Provide the [x, y] coordinate of the cell's center where the given text is located.  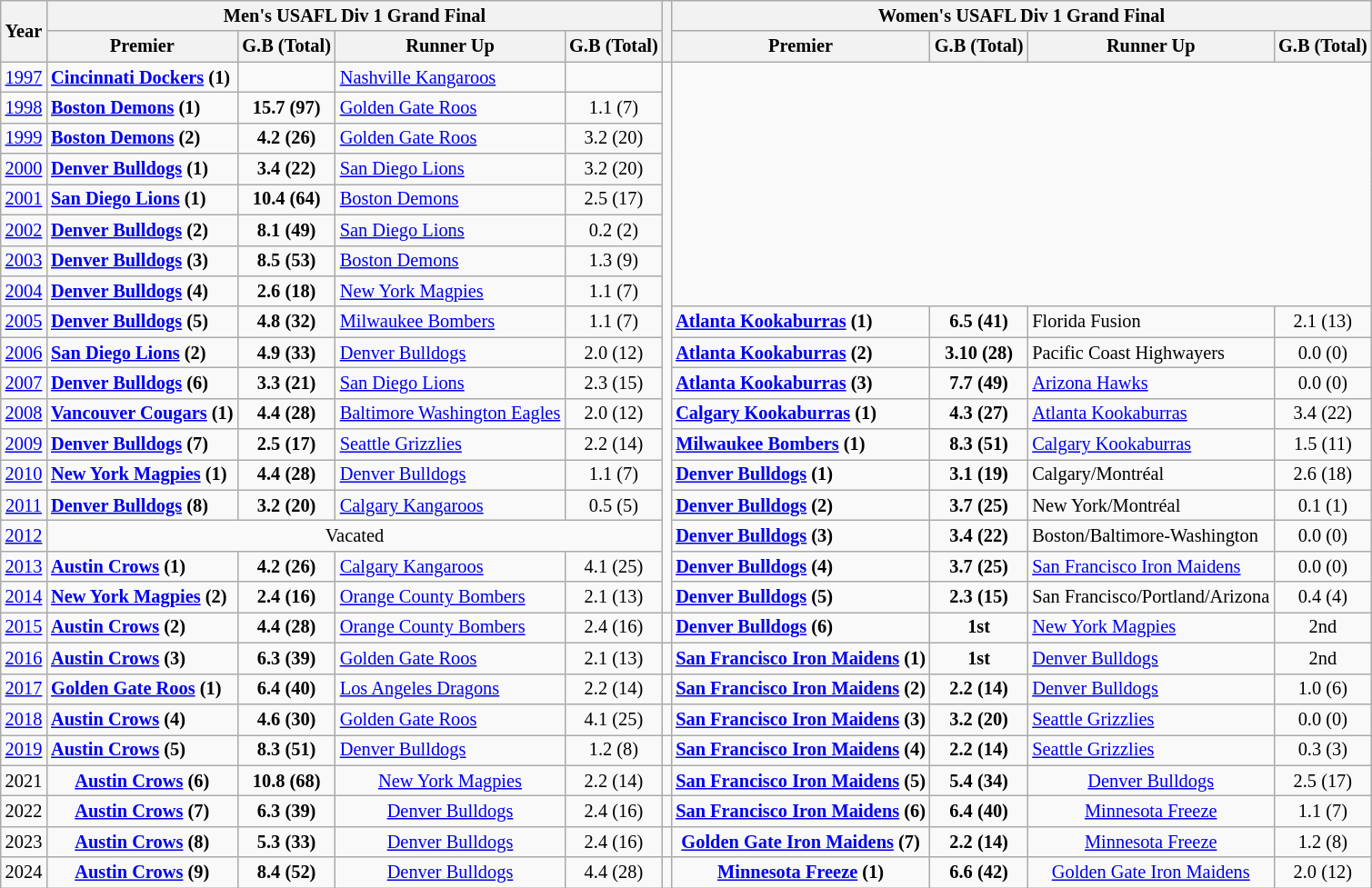
4.3 (27) [978, 414]
Austin Crows (5) [142, 750]
7.7 (49) [978, 383]
Austin Crows (9) [142, 873]
4.8 (32) [285, 322]
Arizona Hawks [1151, 383]
New York Magpies (1) [142, 474]
3.10 (28) [978, 353]
5.4 (34) [978, 781]
Atlanta Kookaburras (1) [800, 322]
Denver Bulldogs (8) [142, 505]
New York/Montréal [1151, 505]
Boston Demons (1) [142, 107]
10.4 (64) [285, 199]
San Francisco Iron Maidens (5) [800, 781]
2003 [24, 261]
2012 [24, 535]
0.1 (1) [1322, 505]
Austin Crows (1) [142, 566]
2014 [24, 597]
Nashville Kangaroos [450, 77]
6.5 (41) [978, 322]
San Francisco Iron Maidens [1151, 566]
8.5 (53) [285, 261]
2013 [24, 566]
1.5 (11) [1322, 444]
Austin Crows (2) [142, 627]
Women's USAFL Div 1 Grand Final [1021, 15]
6.6 (42) [978, 873]
10.8 (68) [285, 781]
Boston Demons (2) [142, 138]
2009 [24, 444]
2001 [24, 199]
1997 [24, 77]
1.3 (9) [613, 261]
Austin Crows (7) [142, 811]
2017 [24, 689]
Austin Crows (8) [142, 842]
0.2 (2) [613, 230]
2023 [24, 842]
Calgary Kookaburras [1151, 444]
San Francisco Iron Maidens (2) [800, 689]
Los Angeles Dragons [450, 689]
San Francisco Iron Maidens (4) [800, 750]
2004 [24, 291]
2000 [24, 169]
8.1 (49) [285, 230]
2007 [24, 383]
Year [24, 31]
2018 [24, 719]
Minnesota Freeze (1) [800, 873]
Cincinnati Dockers (1) [142, 77]
5.3 (33) [285, 842]
2015 [24, 627]
0.5 (5) [613, 505]
Atlanta Kookaburras (3) [800, 383]
4.9 (33) [285, 353]
San Francisco Iron Maidens (6) [800, 811]
4.6 (30) [285, 719]
Boston/Baltimore-Washington [1151, 535]
Austin Crows (6) [142, 781]
New York Magpies (2) [142, 597]
Baltimore Washington Eagles [450, 414]
Florida Fusion [1151, 322]
2024 [24, 873]
San Diego Lions (2) [142, 353]
1998 [24, 107]
San Diego Lions (1) [142, 199]
San Francisco Iron Maidens (3) [800, 719]
Golden Gate Iron Maidens [1151, 873]
2021 [24, 781]
2022 [24, 811]
1.0 (6) [1322, 689]
San Francisco Iron Maidens (1) [800, 658]
3.1 (19) [978, 474]
Austin Crows (3) [142, 658]
0.3 (3) [1322, 750]
Golden Gate Roos (1) [142, 689]
8.4 (52) [285, 873]
Milwaukee Bombers [450, 322]
Calgary/Montréal [1151, 474]
2005 [24, 322]
2002 [24, 230]
Pacific Coast Highwayers [1151, 353]
Men's USAFL Div 1 Grand Final [355, 15]
San Francisco/Portland/Arizona [1151, 597]
2016 [24, 658]
2019 [24, 750]
2010 [24, 474]
Vancouver Cougars (1) [142, 414]
0.4 (4) [1322, 597]
Denver Bulldogs (7) [142, 444]
Milwaukee Bombers (1) [800, 444]
Atlanta Kookaburras [1151, 414]
1999 [24, 138]
3.3 (21) [285, 383]
Austin Crows (4) [142, 719]
15.7 (97) [285, 107]
Golden Gate Iron Maidens (7) [800, 842]
2006 [24, 353]
Atlanta Kookaburras (2) [800, 353]
2008 [24, 414]
Calgary Kookaburras (1) [800, 414]
2011 [24, 505]
Vacated [355, 535]
